Provide the (x, y) coordinate of the cell's center where the given text is located.  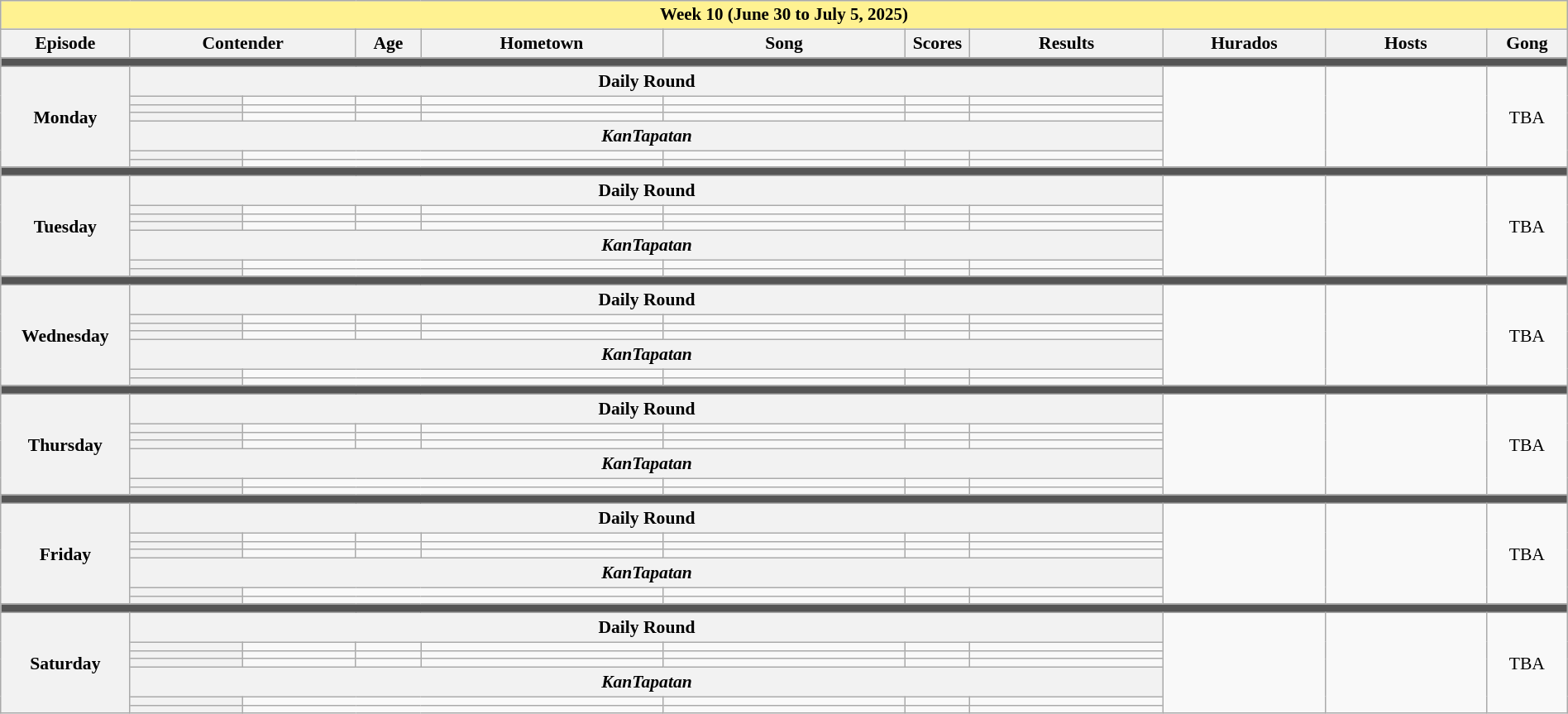
Thursday (65, 445)
Hosts (1406, 44)
Song (784, 44)
Hometown (543, 44)
Week 10 (June 30 to July 5, 2025) (784, 15)
Monday (65, 117)
Age (388, 44)
Gong (1527, 44)
Hurados (1244, 44)
Wednesday (65, 336)
Scores (937, 44)
Tuesday (65, 227)
Friday (65, 554)
Episode (65, 44)
Contender (243, 44)
Saturday (65, 664)
Results (1067, 44)
